Identify which cell holds the provided text, then report its (X, Y) central coordinate. 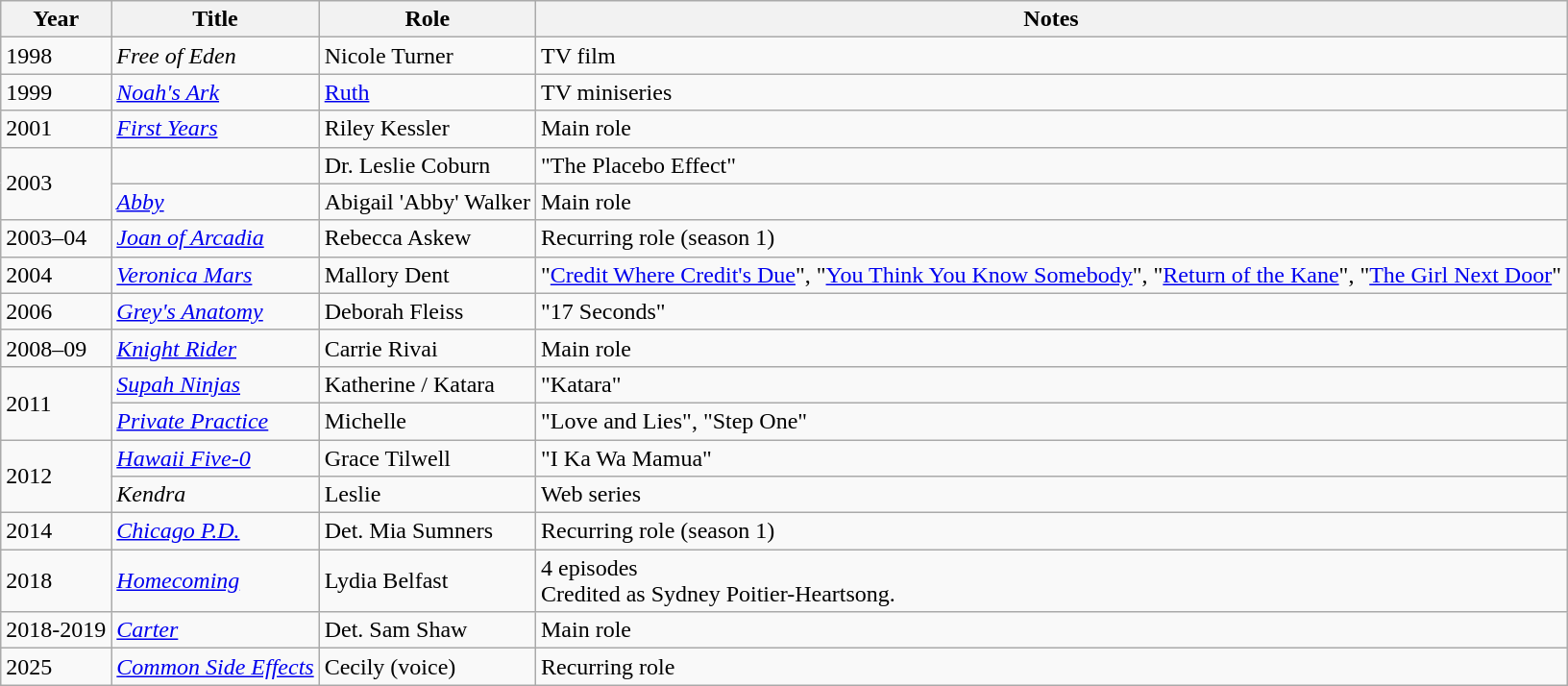
Knight Rider (215, 348)
Recurring role (1051, 667)
2018 (56, 580)
1998 (56, 56)
Joan of Arcadia (215, 238)
2004 (56, 275)
Abigail 'Abby' Walker (427, 202)
"17 Seconds" (1051, 311)
TV film (1051, 56)
Title (215, 19)
Private Practice (215, 421)
Mallory Dent (427, 275)
Katherine / Katara (427, 384)
2014 (56, 531)
Det. Sam Shaw (427, 630)
Supah Ninjas (215, 384)
Nicole Turner (427, 56)
"Credit Where Credit's Due", "You Think You Know Somebody", "Return of the Kane", "The Girl Next Door" (1051, 275)
2001 (56, 129)
Homecoming (215, 580)
Year (56, 19)
"Love and Lies", "Step One" (1051, 421)
Riley Kessler (427, 129)
1999 (56, 92)
"Katara" (1051, 384)
First Years (215, 129)
Hawaii Five-0 (215, 458)
Lydia Belfast (427, 580)
Common Side Effects (215, 667)
Cecily (voice) (427, 667)
2025 (56, 667)
2003 (56, 184)
Chicago P.D. (215, 531)
Rebecca Askew (427, 238)
Dr. Leslie Coburn (427, 165)
Free of Eden (215, 56)
Deborah Fleiss (427, 311)
Grey's Anatomy (215, 311)
2003–04 (56, 238)
Leslie (427, 495)
Noah's Ark (215, 92)
4 episodes Credited as Sydney Poitier-Heartsong. (1051, 580)
"The Placebo Effect" (1051, 165)
Michelle (427, 421)
"I Ka Wa Mamua" (1051, 458)
2012 (56, 477)
Veronica Mars (215, 275)
TV miniseries (1051, 92)
Kendra (215, 495)
2018-2019 (56, 630)
Abby (215, 202)
Carrie Rivai (427, 348)
Web series (1051, 495)
Ruth (427, 92)
2006 (56, 311)
Det. Mia Sumners (427, 531)
Grace Tilwell (427, 458)
2008–09 (56, 348)
Role (427, 19)
Notes (1051, 19)
Carter (215, 630)
2011 (56, 403)
